Capture the cell that displays the provided text and extract its [X, Y] central coordinate. 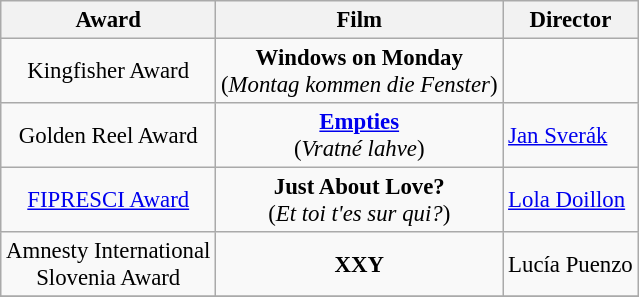
FIPRESCI Award [108, 200]
Kingfisher Award [108, 72]
Lucía Puenzo [570, 264]
Film [360, 20]
Windows on Monday(Montag kommen die Fenster) [360, 72]
Amnesty InternationalSlovenia Award [108, 264]
Just About Love?(Et toi t'es sur qui?) [360, 200]
Lola Doillon [570, 200]
Empties(Vratné lahve) [360, 136]
XXY [360, 264]
Director [570, 20]
Award [108, 20]
Golden Reel Award [108, 136]
Jan Sverák [570, 136]
